Search for the cell housing the specified text and yield its (x, y) center coordinate. 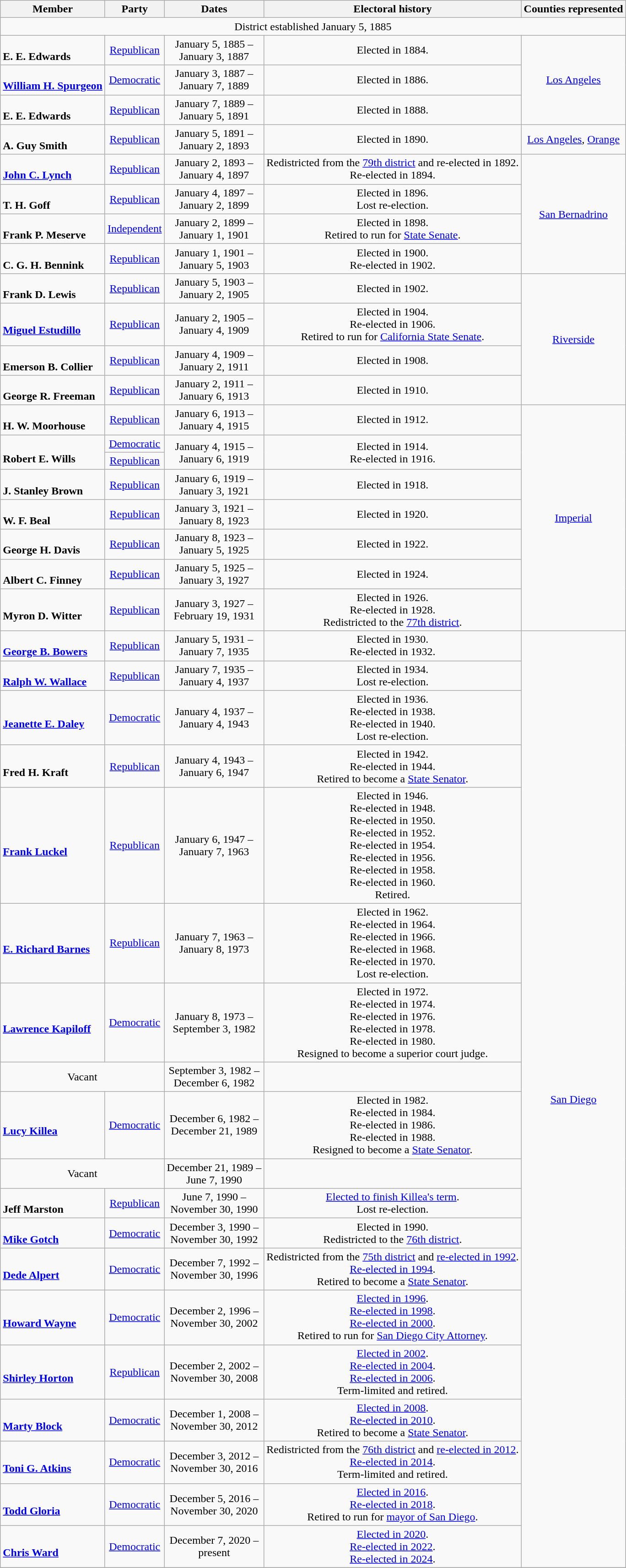
Lawrence Kapiloff (53, 1022)
December 2, 2002 – November 30, 2008 (214, 1372)
H. W. Moorhouse (53, 420)
Robert E. Wills (53, 452)
Elected in 1982. Re-elected in 1984. Re-elected in 1986. Re-elected in 1988. Resigned to become a State Senator. (393, 1125)
George B. Bowers (53, 646)
T. H. Goff (53, 199)
December 3, 2012 – November 30, 2016 (214, 1462)
George H. Davis (53, 544)
Elected in 1912. (393, 420)
December 21, 1989 – June 7, 1990 (214, 1174)
Elected in 1934. Lost re-election. (393, 676)
W. F. Beal (53, 515)
William H. Spurgeon (53, 80)
Mike Gotch (53, 1233)
Party (135, 9)
Elected in 1972. Re-elected in 1974. Re-elected in 1976. Re-elected in 1978. Re-elected in 1980. Resigned to become a superior court judge. (393, 1022)
Counties represented (573, 9)
J. Stanley Brown (53, 484)
December 5, 2016 – November 30, 2020 (214, 1504)
January 7, 1963 – January 8, 1973 (214, 943)
Redistricted from the 75th district and re-elected in 1992. Re-elected in 1994. Retired to become a State Senator. (393, 1269)
January 2, 1899 – January 1, 1901 (214, 229)
Elected in 1884. (393, 50)
Myron D. Witter (53, 610)
Electoral history (393, 9)
December 7, 2020 – present (214, 1546)
June 7, 1990 – November 30, 1990 (214, 1203)
John C. Lynch (53, 169)
Elected in 1936. Re-elected in 1938. Re-elected in 1940. Lost re-election. (393, 718)
Member (53, 9)
January 5, 1903 – January 2, 1905 (214, 288)
January 2, 1893 – January 4, 1897 (214, 169)
Fred H. Kraft (53, 766)
Dates (214, 9)
Elected in 1896. Lost re-election. (393, 199)
Miguel Estudillo (53, 324)
January 4, 1909 – January 2, 1911 (214, 360)
Todd Gloria (53, 1504)
Shirley Horton (53, 1372)
Chris Ward (53, 1546)
January 5, 1885 – January 3, 1887 (214, 50)
Elected in 2008. Re-elected in 2010. Retired to become a State Senator. (393, 1420)
January 2, 1911 – January 6, 1913 (214, 390)
January 1, 1901 – January 5, 1903 (214, 258)
December 3, 1990 – November 30, 1992 (214, 1233)
Independent (135, 229)
Elected in 1924. (393, 574)
George R. Freeman (53, 390)
Elected in 1888. (393, 110)
Dede Alpert (53, 1269)
Elected in 2020. Re-elected in 2022. Re-elected in 2024. (393, 1546)
Elected in 1898. Retired to run for State Senate. (393, 229)
Emerson B. Collier (53, 360)
Elected in 1900. Re-elected in 1902. (393, 258)
January 4, 1937 – January 4, 1943 (214, 718)
Riverside (573, 339)
Jeff Marston (53, 1203)
Redistricted from the 79th district and re-elected in 1892. Re-elected in 1894. (393, 169)
Elected in 1902. (393, 288)
December 2, 1996 – November 30, 2002 (214, 1318)
January 7, 1889 – January 5, 1891 (214, 110)
Frank Luckel (53, 845)
Elected in 1918. (393, 484)
Elected in 1990. Redistricted to the 76th district. (393, 1233)
Elected in 1886. (393, 80)
Elected in 1904. Re-elected in 1906. Retired to run for California State Senate. (393, 324)
E. Richard Barnes (53, 943)
January 8, 1973 – September 3, 1982 (214, 1022)
January 5, 1891 – January 2, 1893 (214, 139)
Elected in 1920. (393, 515)
Elected in 1922. (393, 544)
January 5, 1931 – January 7, 1935 (214, 646)
Elected in 1942. Re-elected in 1944. Retired to become a State Senator. (393, 766)
Elected in 1914. Re-elected in 1916. (393, 452)
Howard Wayne (53, 1318)
January 3, 1887 – January 7, 1889 (214, 80)
January 4, 1915 – January 6, 1919 (214, 452)
January 6, 1947 – January 7, 1963 (214, 845)
December 6, 1982 – December 21, 1989 (214, 1125)
Toni G. Atkins (53, 1462)
A. Guy Smith (53, 139)
January 6, 1919 – January 3, 1921 (214, 484)
January 8, 1923 – January 5, 1925 (214, 544)
Elected in 1962. Re-elected in 1964. Re-elected in 1966. Re-elected in 1968. Re-elected in 1970. Lost re-election. (393, 943)
September 3, 1982 – December 6, 1982 (214, 1077)
Elected in 1890. (393, 139)
District established January 5, 1885 (313, 27)
January 3, 1921 – January 8, 1923 (214, 515)
Elected in 1908. (393, 360)
January 6, 1913 – January 4, 1915 (214, 420)
Jeanette E. Daley (53, 718)
Los Angeles, Orange (573, 139)
Albert C. Finney (53, 574)
January 7, 1935 – January 4, 1937 (214, 676)
Frank D. Lewis (53, 288)
December 1, 2008 – November 30, 2012 (214, 1420)
Ralph W. Wallace (53, 676)
January 4, 1897 – January 2, 1899 (214, 199)
Frank P. Meserve (53, 229)
Elected in 2002. Re-elected in 2004. Re-elected in 2006. Term-limited and retired. (393, 1372)
Elected in 1926. Re-elected in 1928. Redistricted to the 77th district. (393, 610)
Los Angeles (573, 80)
Elected in 1910. (393, 390)
C. G. H. Bennink (53, 258)
San Diego (573, 1099)
Elected to finish Killea's term. Lost re-election. (393, 1203)
January 4, 1943 – January 6, 1947 (214, 766)
Elected in 1996. Re-elected in 1998. Re-elected in 2000. Retired to run for San Diego City Attorney. (393, 1318)
January 2, 1905 – January 4, 1909 (214, 324)
December 7, 1992 – November 30, 1996 (214, 1269)
Redistricted from the 76th district and re-elected in 2012. Re-elected in 2014. Term-limited and retired. (393, 1462)
Elected in 2016. Re-elected in 2018. Retired to run for mayor of San Diego. (393, 1504)
San Bernadrino (573, 214)
Marty Block (53, 1420)
Lucy Killea (53, 1125)
January 3, 1927 – February 19, 1931 (214, 610)
Imperial (573, 518)
Elected in 1930. Re-elected in 1932. (393, 646)
January 5, 1925 – January 3, 1927 (214, 574)
